Capture the cell that displays the provided text and extract its [X, Y] central coordinate. 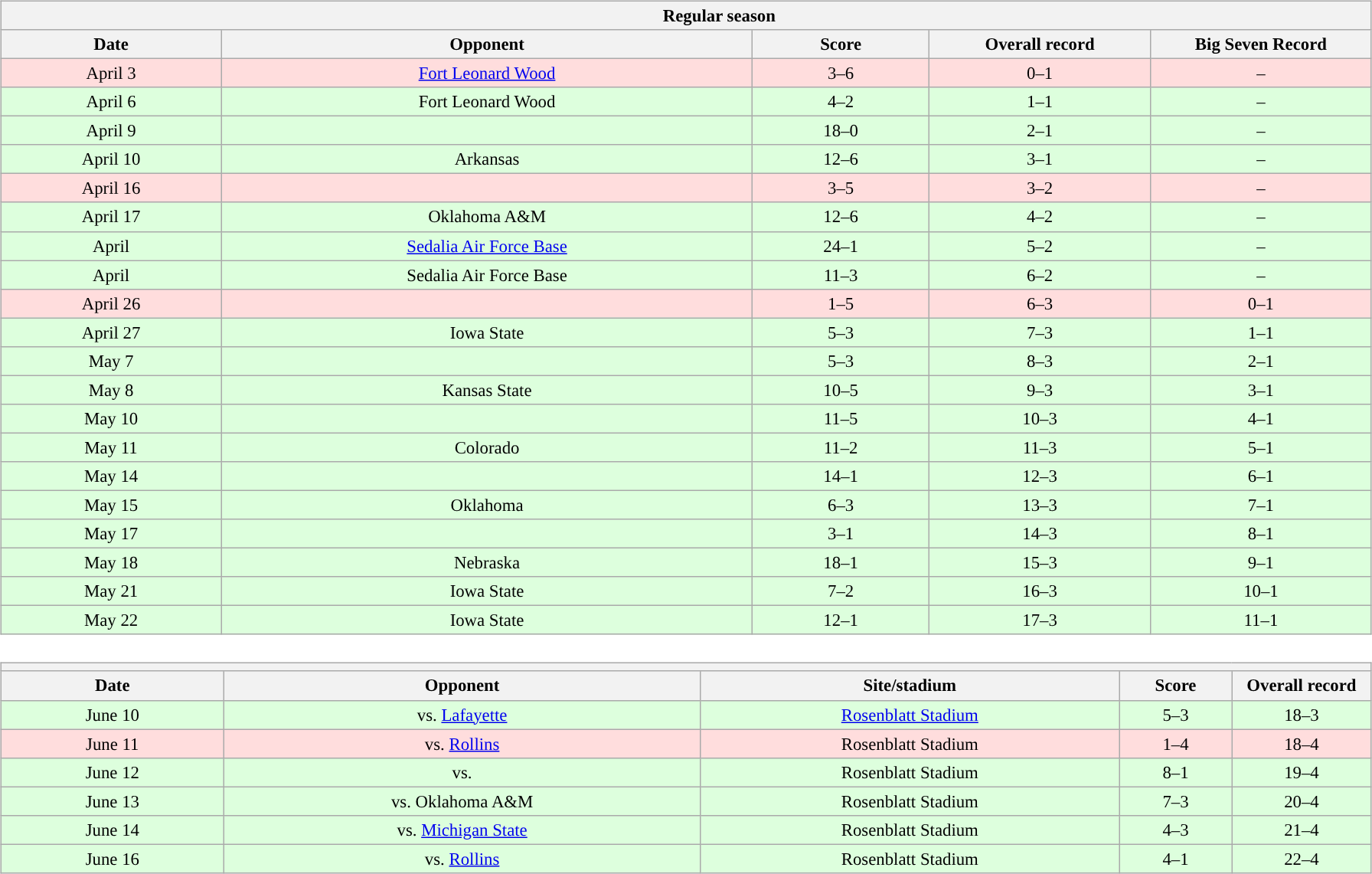
Nebraska [487, 563]
12–1 [841, 620]
5–1 [1260, 447]
8–3 [1040, 361]
June 14 [113, 830]
16–3 [1040, 591]
May 18 [112, 563]
3–6 [841, 73]
22–4 [1302, 859]
9–1 [1260, 563]
May 11 [112, 447]
June 12 [113, 772]
21–4 [1302, 830]
15–3 [1040, 563]
vs. Oklahoma A&M [462, 801]
1–4 [1175, 744]
3–2 [1040, 188]
June 13 [113, 801]
24–1 [841, 246]
Colorado [487, 447]
11–2 [841, 447]
6–2 [1040, 275]
10–5 [841, 390]
May 14 [112, 476]
April 26 [112, 303]
April 17 [112, 217]
May 17 [112, 534]
April 16 [112, 188]
7–2 [841, 591]
May 7 [112, 361]
3–5 [841, 188]
May 22 [112, 620]
19–4 [1302, 772]
May 10 [112, 419]
11–5 [841, 419]
vs. Michigan State [462, 830]
June 10 [113, 715]
April 6 [112, 102]
5–2 [1040, 246]
June 11 [113, 744]
1–5 [841, 303]
18–1 [841, 563]
20–4 [1302, 801]
April 10 [112, 159]
Regular season [686, 15]
May 15 [112, 505]
14–3 [1040, 534]
17–3 [1040, 620]
April 3 [112, 73]
10–1 [1260, 591]
11–1 [1260, 620]
Kansas State [487, 390]
May 8 [112, 390]
Big Seven Record [1260, 44]
7–1 [1260, 505]
April 9 [112, 131]
vs. Lafayette [462, 715]
9–3 [1040, 390]
vs. [462, 772]
12–3 [1040, 476]
18–3 [1302, 715]
June 16 [113, 859]
10–3 [1040, 419]
May 21 [112, 591]
6–1 [1260, 476]
Arkansas [487, 159]
13–3 [1040, 505]
18–4 [1302, 744]
Oklahoma A&M [487, 217]
4–3 [1175, 830]
Oklahoma [487, 505]
Site/stadium [910, 686]
14–1 [841, 476]
April 27 [112, 332]
18–0 [841, 131]
